Extract the (X, Y) coordinate from the center of the cell holding the provided text.  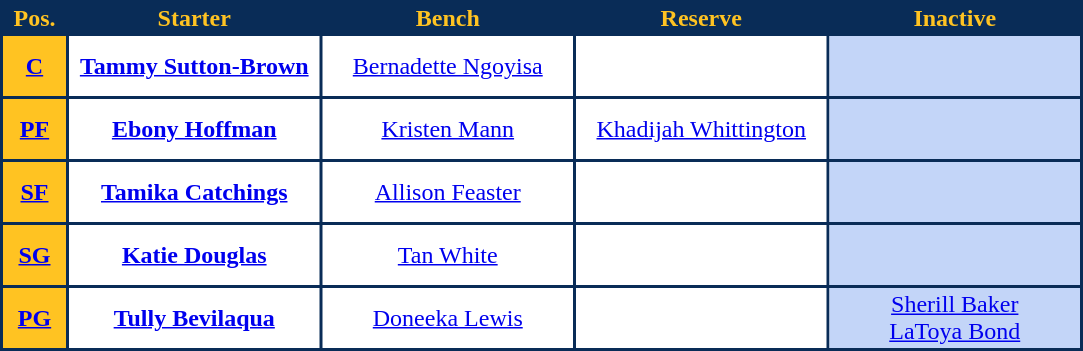
Kristen Mann (447, 129)
PG (34, 318)
Tammy Sutton-Brown (194, 66)
Tan White (447, 255)
C (34, 66)
Khadijah Whittington (701, 129)
SF (34, 192)
Bernadette Ngoyisa (447, 66)
Katie Douglas (194, 255)
Bench (447, 18)
Sherill Baker LaToya Bond (955, 318)
Allison Feaster (447, 192)
PF (34, 129)
Tully Bevilaqua (194, 318)
Tamika Catchings (194, 192)
Ebony Hoffman (194, 129)
SG (34, 255)
Inactive (955, 18)
Pos. (34, 18)
Doneeka Lewis (447, 318)
Starter (194, 18)
Reserve (701, 18)
